Detect which cell encompasses the target text, then output its (x, y) center coordinate. 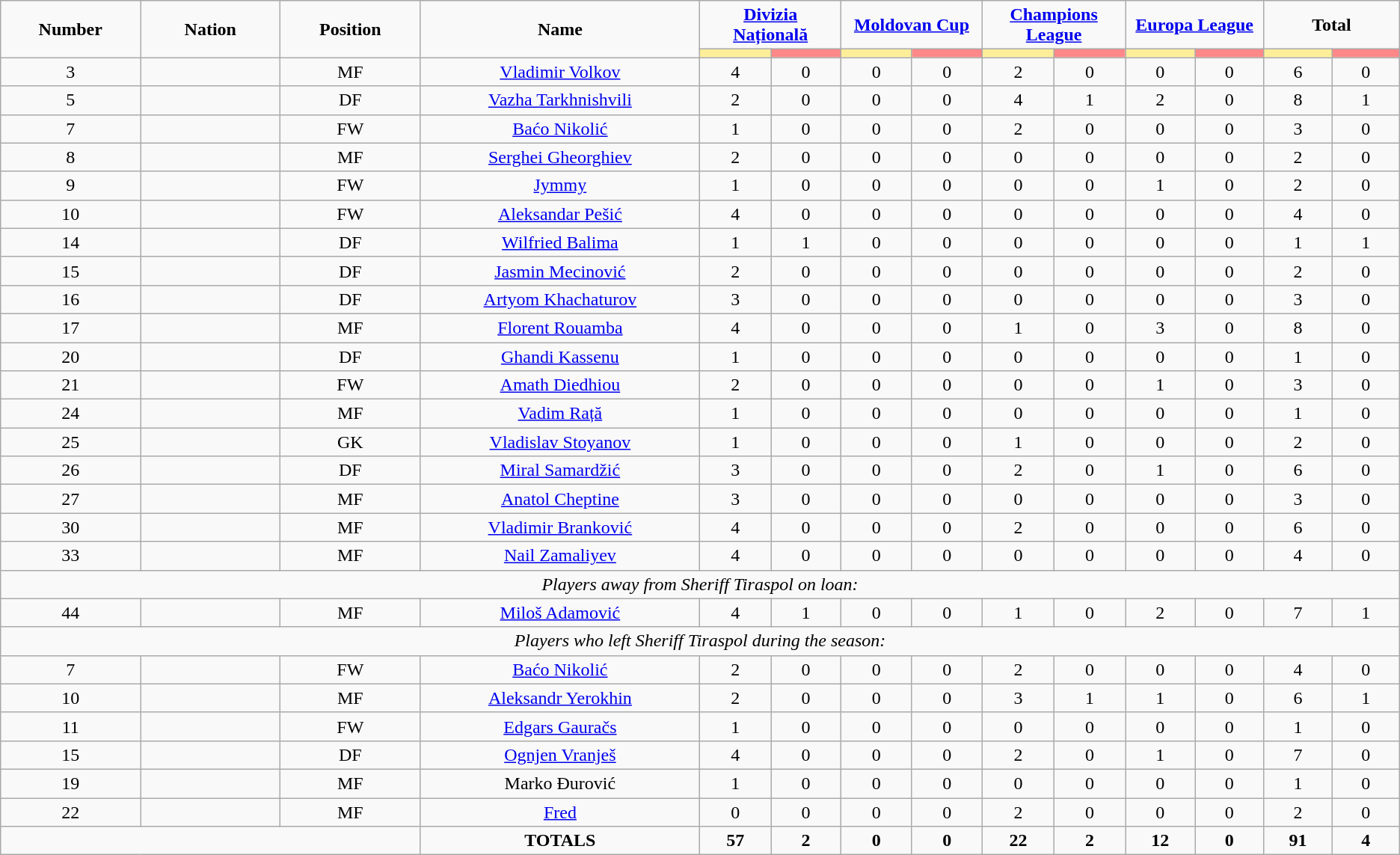
30 (70, 527)
Miloš Adamović (560, 613)
9 (70, 186)
25 (70, 442)
Aleksandr Yerokhin (560, 698)
Edgars Gauračs (560, 726)
Ghandi Kassenu (560, 357)
Amath Diedhiou (560, 385)
Nation (211, 29)
Players who left Sheriff Tiraspol during the season: (700, 641)
21 (70, 385)
Name (560, 29)
12 (1161, 841)
24 (70, 414)
Position (350, 29)
TOTALS (560, 841)
44 (70, 613)
11 (70, 726)
Vladimir Volkov (560, 72)
5 (70, 100)
Vladislav Stoyanov (560, 442)
19 (70, 783)
33 (70, 556)
Jymmy (560, 186)
Moldovan Cup (911, 25)
Europa League (1195, 25)
Ognjen Vranješ (560, 755)
Nail Zamaliyev (560, 556)
Marko Đurović (560, 783)
14 (70, 242)
Jasmin Mecinović (560, 271)
91 (1298, 841)
Vazha Tarkhnishvili (560, 100)
20 (70, 357)
Vadim Rață (560, 414)
Players away from Sheriff Tiraspol on loan: (700, 584)
Fred (560, 812)
Artyom Khachaturov (560, 299)
26 (70, 471)
Wilfried Balima (560, 242)
Miral Samardžić (560, 471)
Aleksandar Pešić (560, 214)
Champions League (1054, 25)
17 (70, 328)
Total (1332, 25)
Serghei Gheorghiev (560, 157)
57 (736, 841)
Florent Rouamba (560, 328)
Divizia Națională (770, 25)
27 (70, 499)
Vladimir Branković (560, 527)
16 (70, 299)
GK (350, 442)
Number (70, 29)
Anatol Cheptine (560, 499)
